From the cell containing the given text, extract its center point as [X, Y] coordinate. 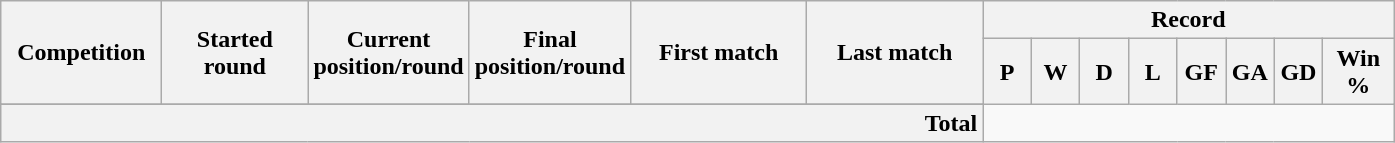
Last match [895, 52]
GF [1202, 72]
GA [1250, 72]
First match [719, 52]
L [1152, 72]
Record [1188, 20]
Current position/round [388, 52]
Total [492, 123]
D [1104, 72]
P [1008, 72]
W [1056, 72]
GD [1298, 72]
Win % [1358, 72]
Final position/round [550, 52]
Started round [235, 52]
Competition [82, 52]
